Find where the given text appears and provide that cell's center as (x, y) coordinate. 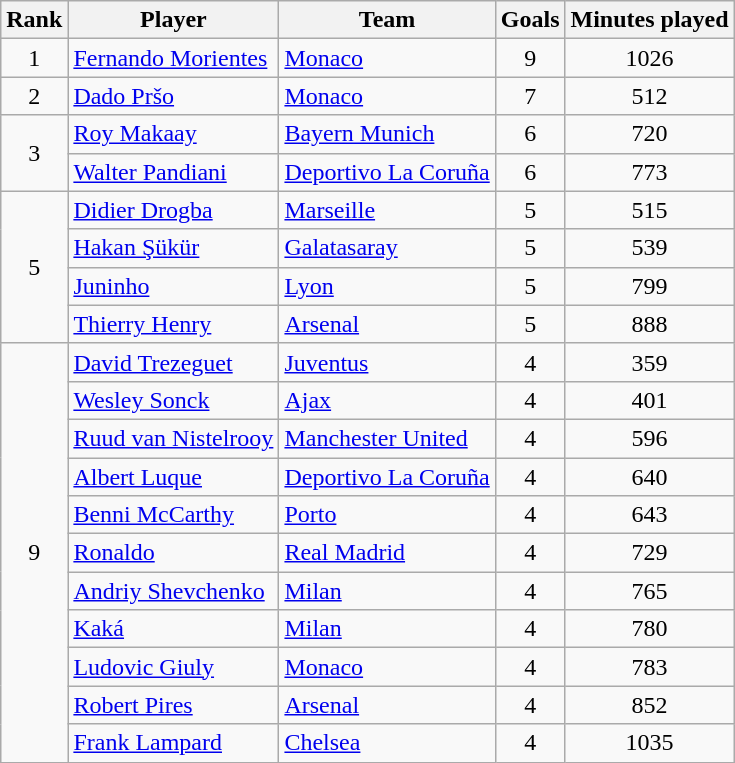
Ronaldo (174, 553)
Rank (34, 20)
7 (530, 96)
773 (650, 172)
Robert Pires (174, 705)
Minutes played (650, 20)
1026 (650, 58)
Kaká (174, 629)
Roy Makaay (174, 134)
1035 (650, 743)
Manchester United (387, 438)
Real Madrid (387, 553)
783 (650, 667)
Team (387, 20)
512 (650, 96)
401 (650, 400)
Frank Lampard (174, 743)
Juventus (387, 362)
Walter Pandiani (174, 172)
852 (650, 705)
640 (650, 477)
Marseille (387, 210)
643 (650, 515)
Lyon (387, 286)
729 (650, 553)
Goals (530, 20)
Thierry Henry (174, 324)
596 (650, 438)
765 (650, 591)
Hakan Şükür (174, 248)
David Trezeguet (174, 362)
Juninho (174, 286)
Benni McCarthy (174, 515)
720 (650, 134)
Albert Luque (174, 477)
Dado Pršo (174, 96)
799 (650, 286)
515 (650, 210)
359 (650, 362)
Porto (387, 515)
Chelsea (387, 743)
Didier Drogba (174, 210)
Ajax (387, 400)
3 (34, 153)
Ruud van Nistelrooy (174, 438)
Player (174, 20)
Wesley Sonck (174, 400)
539 (650, 248)
888 (650, 324)
Fernando Morientes (174, 58)
Ludovic Giuly (174, 667)
Galatasaray (387, 248)
Bayern Munich (387, 134)
780 (650, 629)
2 (34, 96)
1 (34, 58)
Andriy Shevchenko (174, 591)
